Return [X, Y] of the center of cell containing provided text 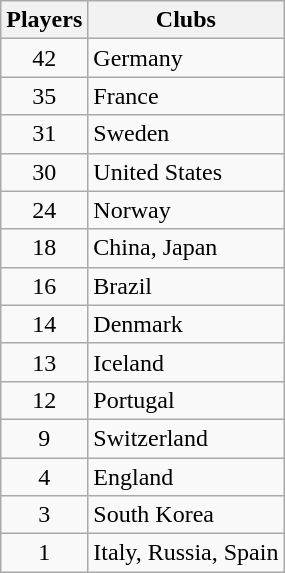
35 [44, 96]
Brazil [186, 286]
16 [44, 286]
13 [44, 362]
Iceland [186, 362]
31 [44, 134]
Clubs [186, 20]
Germany [186, 58]
9 [44, 438]
Players [44, 20]
30 [44, 172]
14 [44, 324]
Denmark [186, 324]
24 [44, 210]
France [186, 96]
42 [44, 58]
England [186, 477]
Norway [186, 210]
4 [44, 477]
18 [44, 248]
Sweden [186, 134]
China, Japan [186, 248]
12 [44, 400]
United States [186, 172]
Portugal [186, 400]
Italy, Russia, Spain [186, 553]
Switzerland [186, 438]
1 [44, 553]
South Korea [186, 515]
3 [44, 515]
